Return [X, Y] of the center of cell containing provided text 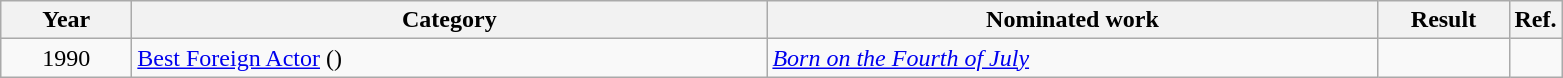
Best Foreign Actor () [450, 58]
Result [1444, 20]
Ref. [1536, 20]
Category [450, 20]
1990 [66, 58]
Year [66, 20]
Nominated work [1072, 20]
Born on the Fourth of July [1072, 58]
